For the text-containing cell, return its midpoint in (X, Y) coordinate format. 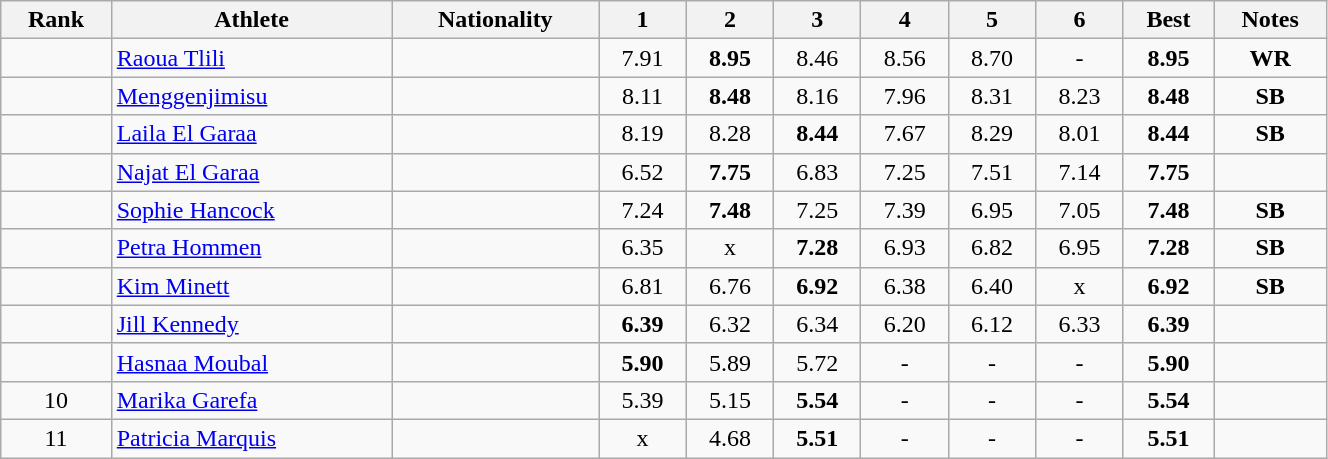
6.12 (992, 324)
8.46 (818, 58)
7.14 (1080, 172)
6.82 (992, 248)
5.72 (818, 362)
4 (904, 20)
5.15 (730, 400)
Nationality (496, 20)
Athlete (252, 20)
Jill Kennedy (252, 324)
8.16 (818, 96)
7.96 (904, 96)
Hasnaa Moubal (252, 362)
7.91 (642, 58)
8.56 (904, 58)
7.24 (642, 210)
11 (56, 438)
8.01 (1080, 134)
Best (1168, 20)
3 (818, 20)
Rank (56, 20)
6.20 (904, 324)
6 (1080, 20)
Raoua Tlili (252, 58)
Notes (1270, 20)
5.89 (730, 362)
6.32 (730, 324)
8.31 (992, 96)
6.40 (992, 286)
8.23 (1080, 96)
Marika Garefa (252, 400)
Sophie Hancock (252, 210)
6.33 (1080, 324)
WR (1270, 58)
5.39 (642, 400)
6.93 (904, 248)
6.38 (904, 286)
6.34 (818, 324)
Menggenjimisu (252, 96)
8.70 (992, 58)
8.28 (730, 134)
5 (992, 20)
6.35 (642, 248)
6.81 (642, 286)
8.29 (992, 134)
Kim Minett (252, 286)
2 (730, 20)
Petra Hommen (252, 248)
7.39 (904, 210)
Najat El Garaa (252, 172)
Laila El Garaa (252, 134)
Patricia Marquis (252, 438)
7.05 (1080, 210)
6.52 (642, 172)
8.19 (642, 134)
7.51 (992, 172)
8.11 (642, 96)
6.83 (818, 172)
1 (642, 20)
4.68 (730, 438)
7.67 (904, 134)
10 (56, 400)
6.76 (730, 286)
